Identify which cell holds the provided text, then report its (x, y) central coordinate. 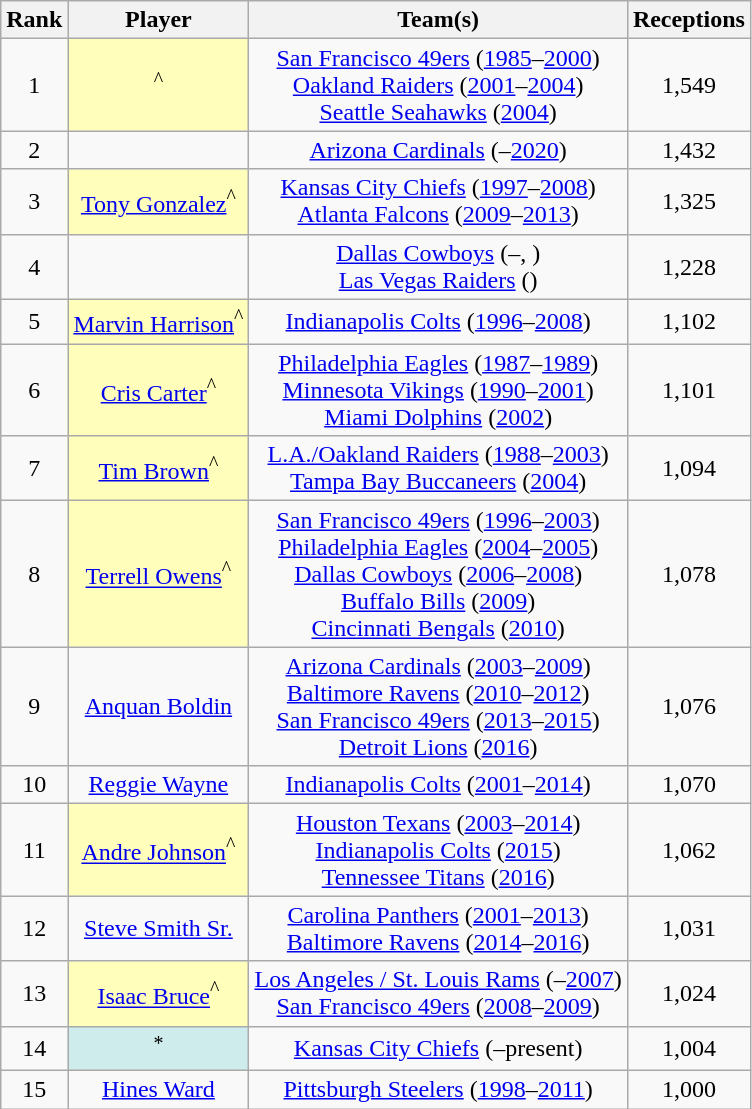
4 (34, 266)
Tim Brown^ (158, 468)
1,004 (688, 1048)
14 (34, 1048)
11 (34, 850)
Cris Carter^ (158, 390)
10 (34, 785)
1,102 (688, 322)
3 (34, 202)
1,101 (688, 390)
9 (34, 706)
1,031 (688, 928)
1,000 (688, 1090)
1,325 (688, 202)
Arizona Cardinals (2003–2009)Baltimore Ravens (2010–2012)San Francisco 49ers (2013–2015)Detroit Lions (2016) (438, 706)
Rank (34, 20)
1,078 (688, 574)
San Francisco 49ers (1996–2003)Philadelphia Eagles (2004–2005)Dallas Cowboys (2006–2008)Buffalo Bills (2009)Cincinnati Bengals (2010) (438, 574)
13 (34, 994)
Philadelphia Eagles (1987–1989)Minnesota Vikings (1990–2001)Miami Dolphins (2002) (438, 390)
Houston Texans (2003–2014)Indianapolis Colts (2015)Tennessee Titans (2016) (438, 850)
Steve Smith Sr. (158, 928)
Arizona Cardinals (–2020) (438, 150)
1,432 (688, 150)
Player (158, 20)
^ (158, 85)
12 (34, 928)
1 (34, 85)
15 (34, 1090)
1,228 (688, 266)
Andre Johnson^ (158, 850)
L.A./Oakland Raiders (1988–2003)Tampa Bay Buccaneers (2004) (438, 468)
Team(s) (438, 20)
Pittsburgh Steelers (1998–2011) (438, 1090)
Los Angeles / St. Louis Rams (–2007)San Francisco 49ers (2008–2009) (438, 994)
Tony Gonzalez^ (158, 202)
Receptions (688, 20)
1,062 (688, 850)
2 (34, 150)
1,549 (688, 85)
1,076 (688, 706)
7 (34, 468)
Marvin Harrison^ (158, 322)
* (158, 1048)
San Francisco 49ers (1985–2000)Oakland Raiders (2001–2004)Seattle Seahawks (2004) (438, 85)
Isaac Bruce^ (158, 994)
Indianapolis Colts (1996–2008) (438, 322)
Hines Ward (158, 1090)
Carolina Panthers (2001–2013)Baltimore Ravens (2014–2016) (438, 928)
Dallas Cowboys (–, )Las Vegas Raiders () (438, 266)
1,094 (688, 468)
Reggie Wayne (158, 785)
Terrell Owens^ (158, 574)
8 (34, 574)
6 (34, 390)
Anquan Boldin (158, 706)
Indianapolis Colts (2001–2014) (438, 785)
1,024 (688, 994)
Kansas City Chiefs (–present) (438, 1048)
5 (34, 322)
1,070 (688, 785)
Kansas City Chiefs (1997–2008)Atlanta Falcons (2009–2013) (438, 202)
